Provide the (x, y) coordinate of the cell's center where the given text is located.  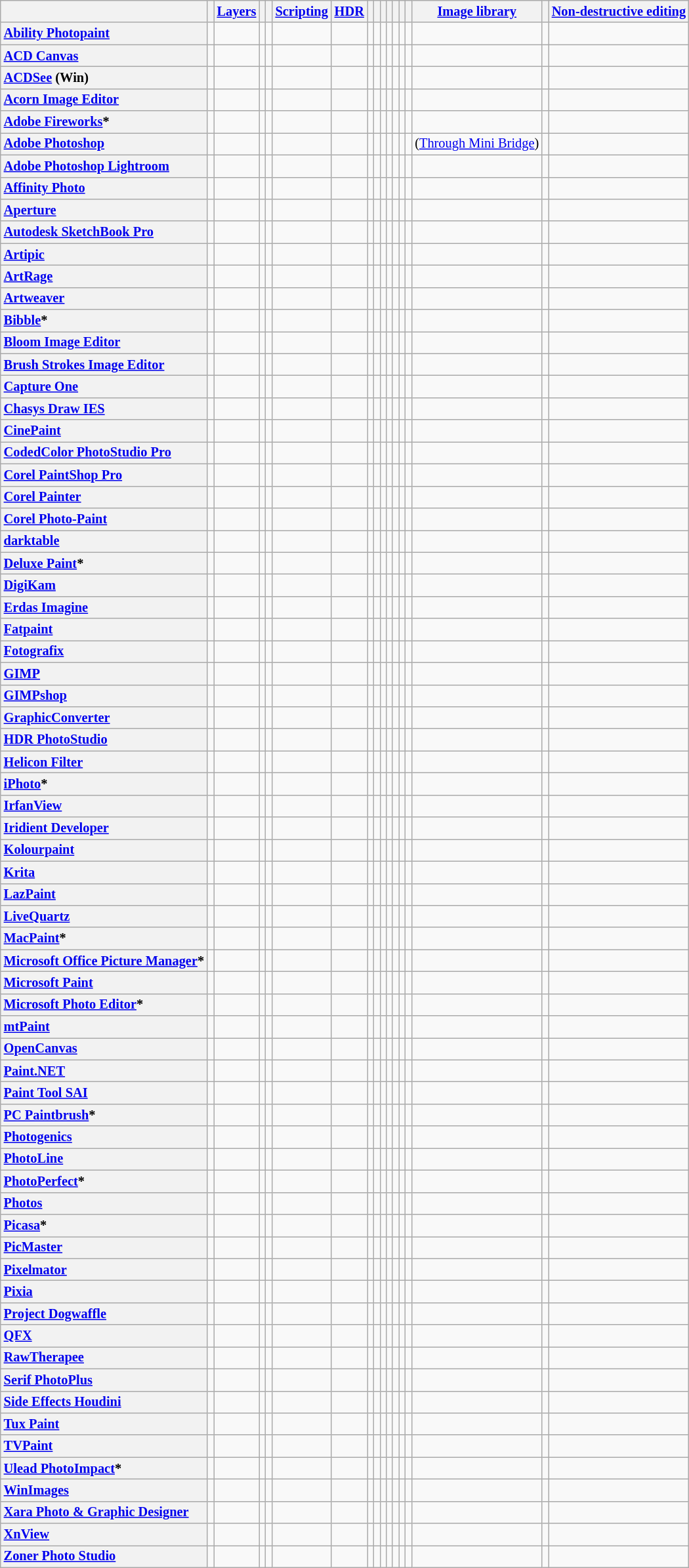
Ulead PhotoImpact* (104, 1468)
Krita (104, 872)
Adobe Photoshop Lightroom (104, 166)
HDR PhotoStudio (104, 740)
Capture One (104, 386)
LazPaint (104, 895)
PhotoLine (104, 1159)
Helicon Filter (104, 762)
PicMaster (104, 1247)
Serif PhotoPlus (104, 1380)
(Through Mini Bridge) (476, 144)
MacPaint* (104, 938)
Autodesk SketchBook Pro (104, 232)
PC Paintbrush* (104, 1115)
CinePaint (104, 431)
Side Effects Houdini (104, 1402)
Layers (237, 11)
Adobe Photoshop (104, 144)
WinImages (104, 1490)
Project Dogwaffle (104, 1314)
Fotografix (104, 651)
Acorn Image Editor (104, 100)
RawTherapee (104, 1357)
IrfanView (104, 806)
Ability Photopaint (104, 33)
Microsoft Office Picture Manager* (104, 961)
Bloom Image Editor (104, 342)
Picasa* (104, 1225)
darktable (104, 541)
Paint Tool SAI (104, 1093)
Tux Paint (104, 1424)
ArtRage (104, 276)
Xara Photo & Graphic Designer (104, 1512)
Aperture (104, 210)
Zoner Photo Studio (104, 1556)
Chasys Draw IES (104, 409)
Fatpaint (104, 630)
ACD Canvas (104, 56)
Corel Painter (104, 497)
LiveQuartz (104, 916)
CodedColor PhotoStudio Pro (104, 452)
Non-destructive editing (619, 11)
Adobe Fireworks* (104, 122)
GraphicConverter (104, 717)
Corel PaintShop Pro (104, 475)
DigiKam (104, 585)
Paint.NET (104, 1071)
Affinity Photo (104, 188)
Pixia (104, 1291)
Bibble* (104, 321)
Corel Photo-Paint (104, 519)
Kolourpaint (104, 850)
Artweaver (104, 298)
TVPaint (104, 1446)
XnView (104, 1535)
OpenCanvas (104, 1049)
Microsoft Photo Editor* (104, 1005)
Photos (104, 1203)
Microsoft Paint (104, 982)
mtPaint (104, 1027)
HDR (349, 11)
Image library (476, 11)
Erdas Imagine (104, 607)
Brush Strokes Image Editor (104, 365)
Pixelmator (104, 1270)
Scripting (302, 11)
ACDSee (Win) (104, 77)
GIMPshop (104, 696)
Deluxe Paint* (104, 563)
PhotoPerfect* (104, 1181)
iPhoto* (104, 784)
GIMP (104, 673)
Iridient Developer (104, 828)
QFX (104, 1336)
Artipic (104, 254)
Photogenics (104, 1137)
